Extract the [X, Y] coordinate from the center of the cell holding the provided text.  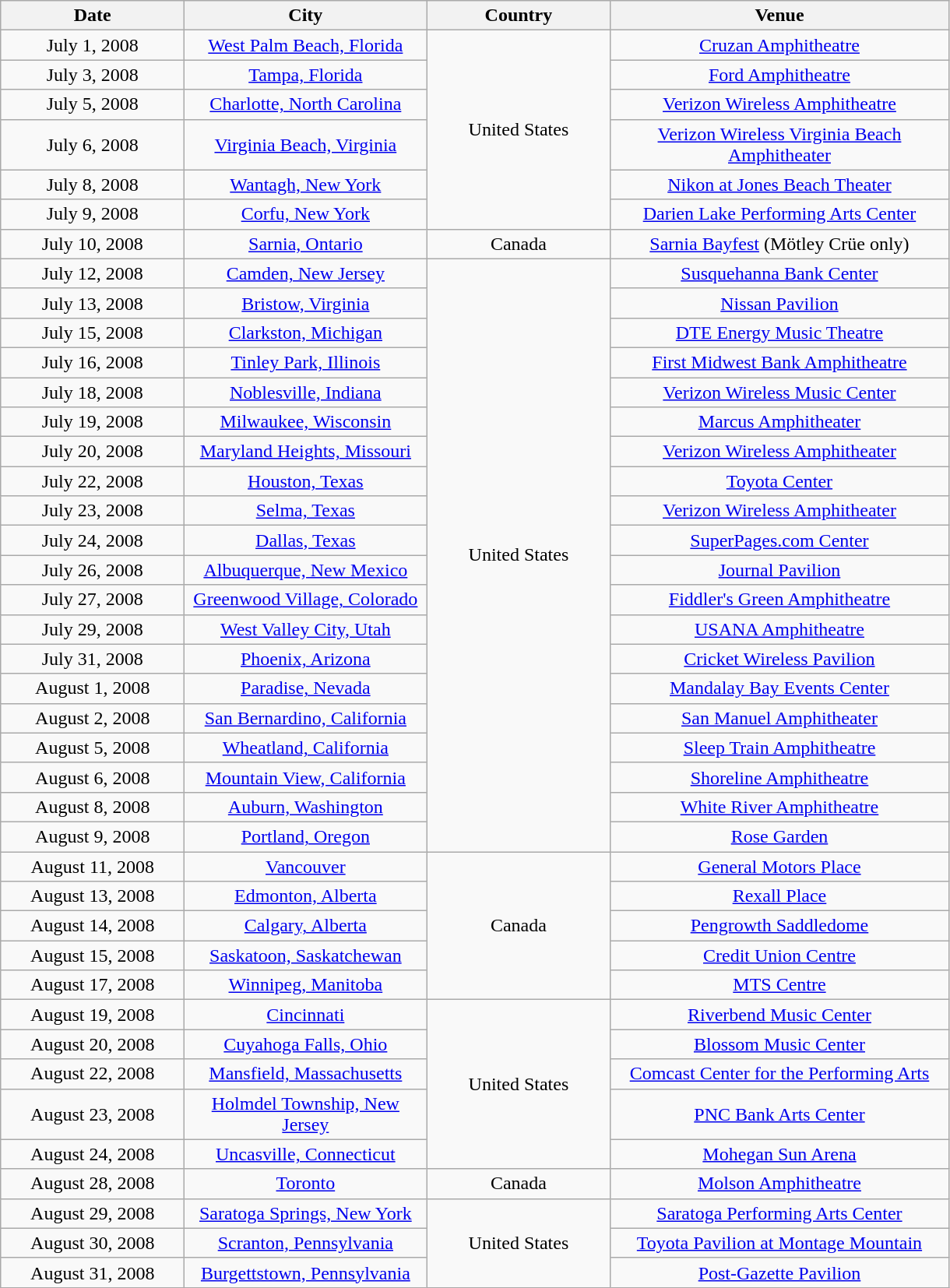
Date [93, 16]
Clarkston, Michigan [305, 333]
Portland, Oregon [305, 836]
August 8, 2008 [93, 807]
Verizon Wireless Virginia Beach Amphitheater [779, 145]
Nikon at Jones Beach Theater [779, 185]
SuperPages.com Center [779, 540]
July 15, 2008 [93, 333]
First Midwest Bank Amphitheatre [779, 362]
July 10, 2008 [93, 244]
City [305, 16]
July 24, 2008 [93, 540]
August 24, 2008 [93, 1154]
Selma, Texas [305, 511]
Cruzan Amphitheatre [779, 45]
West Palm Beach, Florida [305, 45]
Uncasville, Connecticut [305, 1154]
Credit Union Centre [779, 955]
Rexall Place [779, 896]
July 29, 2008 [93, 629]
Camden, New Jersey [305, 273]
Sleep Train Amphitheatre [779, 748]
Saskatoon, Saskatchewan [305, 955]
Burgettstown, Pennsylvania [305, 1272]
July 6, 2008 [93, 145]
Paradise, Nevada [305, 688]
July 1, 2008 [93, 45]
Scranton, Pennsylvania [305, 1243]
Sarnia, Ontario [305, 244]
San Manuel Amphitheater [779, 718]
Mansfield, Massachusetts [305, 1074]
Fiddler's Green Amphitheatre [779, 600]
PNC Bank Arts Center [779, 1114]
Verizon Wireless Amphitheatre [779, 104]
August 19, 2008 [93, 1015]
Blossom Music Center [779, 1044]
August 13, 2008 [93, 896]
August 23, 2008 [93, 1114]
August 31, 2008 [93, 1272]
Shoreline Amphitheatre [779, 777]
Sarnia Bayfest (Mötley Crüe only) [779, 244]
August 5, 2008 [93, 748]
July 13, 2008 [93, 303]
July 5, 2008 [93, 104]
Ford Amphitheatre [779, 75]
Saratoga Springs, New York [305, 1213]
Toyota Center [779, 481]
July 16, 2008 [93, 362]
July 3, 2008 [93, 75]
July 20, 2008 [93, 452]
Vancouver [305, 867]
August 30, 2008 [93, 1243]
West Valley City, Utah [305, 629]
July 22, 2008 [93, 481]
Tampa, Florida [305, 75]
July 27, 2008 [93, 600]
Rose Garden [779, 836]
Calgary, Alberta [305, 926]
Cuyahoga Falls, Ohio [305, 1044]
August 29, 2008 [93, 1213]
August 20, 2008 [93, 1044]
Noblesville, Indiana [305, 392]
Auburn, Washington [305, 807]
Comcast Center for the Performing Arts [779, 1074]
July 31, 2008 [93, 659]
White River Amphitheatre [779, 807]
Albuquerque, New Mexico [305, 570]
Cricket Wireless Pavilion [779, 659]
August 17, 2008 [93, 985]
USANA Amphitheatre [779, 629]
Verizon Wireless Music Center [779, 392]
August 14, 2008 [93, 926]
July 18, 2008 [93, 392]
Riverbend Music Center [779, 1015]
Tinley Park, Illinois [305, 362]
Post-Gazette Pavilion [779, 1272]
Mandalay Bay Events Center [779, 688]
August 11, 2008 [93, 867]
Milwaukee, Wisconsin [305, 422]
Greenwood Village, Colorado [305, 600]
Nissan Pavilion [779, 303]
July 23, 2008 [93, 511]
Pengrowth Saddledome [779, 926]
Phoenix, Arizona [305, 659]
Mountain View, California [305, 777]
Dallas, Texas [305, 540]
DTE Energy Music Theatre [779, 333]
July 9, 2008 [93, 214]
Toronto [305, 1184]
Mohegan Sun Arena [779, 1154]
August 15, 2008 [93, 955]
Holmdel Township, New Jersey [305, 1114]
July 19, 2008 [93, 422]
Winnipeg, Manitoba [305, 985]
Maryland Heights, Missouri [305, 452]
Charlotte, North Carolina [305, 104]
Darien Lake Performing Arts Center [779, 214]
Country [519, 16]
Virginia Beach, Virginia [305, 145]
Venue [779, 16]
August 6, 2008 [93, 777]
Corfu, New York [305, 214]
MTS Centre [779, 985]
July 26, 2008 [93, 570]
August 28, 2008 [93, 1184]
Saratoga Performing Arts Center [779, 1213]
Marcus Amphitheater [779, 422]
Susquehanna Bank Center [779, 273]
August 1, 2008 [93, 688]
August 9, 2008 [93, 836]
August 22, 2008 [93, 1074]
Molson Amphitheatre [779, 1184]
Wheatland, California [305, 748]
San Bernardino, California [305, 718]
Cincinnati [305, 1015]
August 2, 2008 [93, 718]
Bristow, Virginia [305, 303]
Journal Pavilion [779, 570]
Wantagh, New York [305, 185]
Edmonton, Alberta [305, 896]
General Motors Place [779, 867]
Toyota Pavilion at Montage Mountain [779, 1243]
Houston, Texas [305, 481]
July 12, 2008 [93, 273]
July 8, 2008 [93, 185]
